Determine the [x, y] coordinate at the center of the cell enclosing the given text.  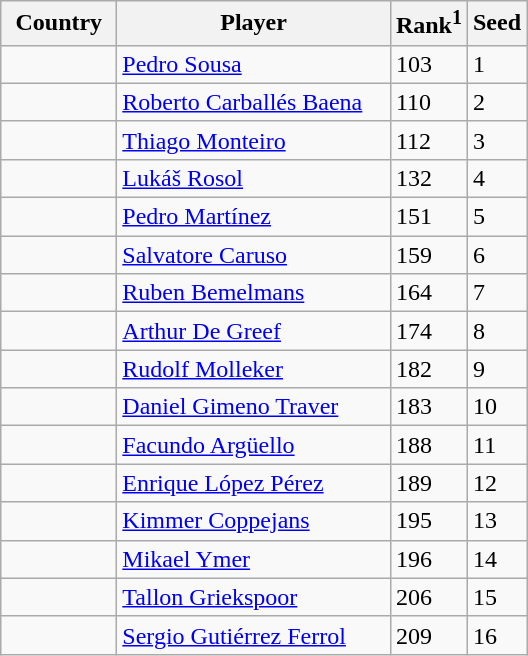
188 [428, 445]
110 [428, 102]
Enrique López Pérez [254, 483]
Kimmer Coppejans [254, 521]
Roberto Carballés Baena [254, 102]
164 [428, 293]
Rank1 [428, 24]
Sergio Gutiérrez Ferrol [254, 635]
132 [428, 178]
1 [496, 64]
Thiago Monteiro [254, 140]
174 [428, 331]
Seed [496, 24]
7 [496, 293]
13 [496, 521]
159 [428, 255]
15 [496, 597]
103 [428, 64]
Rudolf Molleker [254, 369]
182 [428, 369]
Country [59, 24]
195 [428, 521]
Pedro Sousa [254, 64]
112 [428, 140]
5 [496, 217]
151 [428, 217]
209 [428, 635]
196 [428, 559]
Mikael Ymer [254, 559]
206 [428, 597]
4 [496, 178]
10 [496, 407]
189 [428, 483]
Daniel Gimeno Traver [254, 407]
3 [496, 140]
Salvatore Caruso [254, 255]
8 [496, 331]
11 [496, 445]
Arthur De Greef [254, 331]
Tallon Griekspoor [254, 597]
Pedro Martínez [254, 217]
Facundo Argüello [254, 445]
9 [496, 369]
Lukáš Rosol [254, 178]
6 [496, 255]
14 [496, 559]
2 [496, 102]
12 [496, 483]
16 [496, 635]
Ruben Bemelmans [254, 293]
183 [428, 407]
Player [254, 24]
